Capture the cell that displays the provided text and extract its [X, Y] central coordinate. 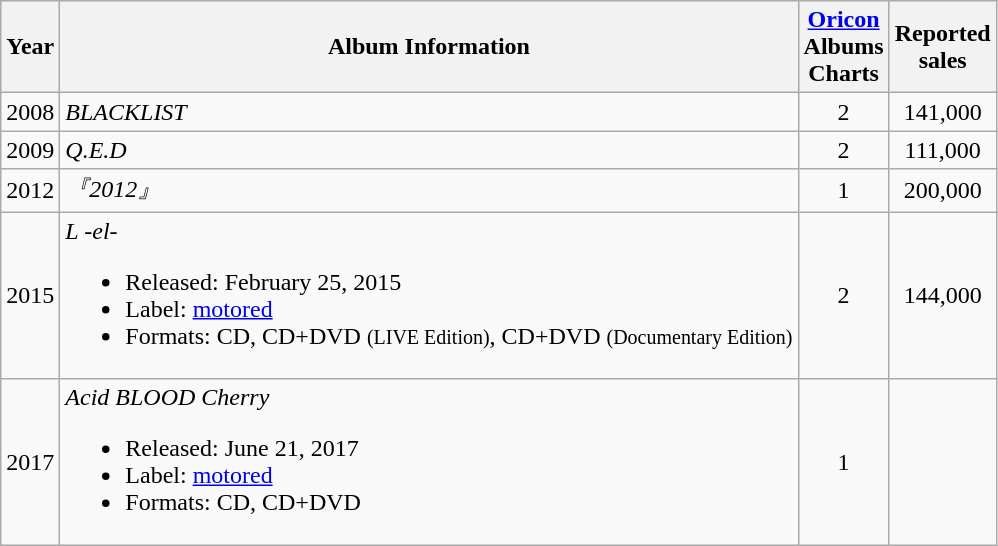
2009 [30, 150]
『2012』 [429, 190]
144,000 [942, 296]
OriconAlbumsCharts [844, 47]
2012 [30, 190]
2017 [30, 462]
Acid BLOOD CherryReleased: June 21, 2017Label: motoredFormats: CD, CD+DVD [429, 462]
2008 [30, 112]
Reportedsales [942, 47]
BLACKLIST [429, 112]
2015 [30, 296]
Q.E.D [429, 150]
Album Information [429, 47]
Year [30, 47]
L -el-Released: February 25, 2015Label: motoredFormats: CD, CD+DVD (LIVE Edition), CD+DVD (Documentary Edition) [429, 296]
111,000 [942, 150]
141,000 [942, 112]
200,000 [942, 190]
